Extract the [X, Y] coordinate from the center of the cell holding the provided text.  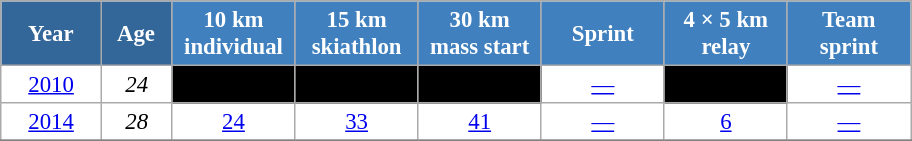
33 [356, 122]
Year [52, 34]
2010 [52, 85]
Team sprint [848, 34]
Age [136, 34]
Sprint [602, 34]
4 × 5 km relay [726, 34]
15 km skiathlon [356, 34]
10 km individual [234, 34]
6 [726, 122]
2014 [52, 122]
41 [480, 122]
30 km mass start [480, 34]
28 [136, 122]
